Scan for the cell matching the given text and deliver its (x, y) coordinate at center. 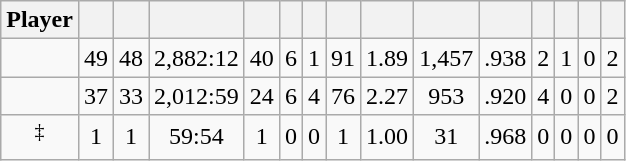
40 (262, 58)
2.27 (388, 96)
2,882:12 (197, 58)
91 (344, 58)
1.00 (388, 138)
31 (446, 138)
33 (132, 96)
2,012:59 (197, 96)
24 (262, 96)
37 (96, 96)
1.89 (388, 58)
.938 (506, 58)
953 (446, 96)
1,457 (446, 58)
.968 (506, 138)
Player (40, 20)
49 (96, 58)
.920 (506, 96)
76 (344, 96)
‡ (40, 138)
59:54 (197, 138)
48 (132, 58)
